Identify which cell holds the provided text, then report its (X, Y) central coordinate. 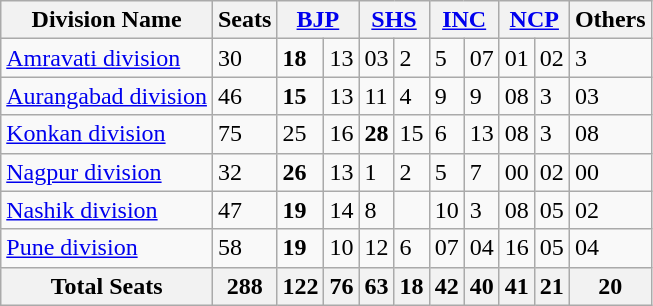
75 (244, 134)
Division Name (107, 20)
Nashik division (107, 210)
12 (376, 248)
32 (244, 172)
NCP (534, 20)
28 (376, 134)
Total Seats (107, 286)
21 (552, 286)
01 (516, 58)
25 (300, 134)
14 (342, 210)
20 (610, 286)
58 (244, 248)
288 (244, 286)
7 (482, 172)
47 (244, 210)
8 (376, 210)
40 (482, 286)
Konkan division (107, 134)
11 (376, 96)
30 (244, 58)
SHS (394, 20)
63 (376, 286)
4 (412, 96)
Nagpur division (107, 172)
INC (464, 20)
42 (446, 286)
26 (300, 172)
Pune division (107, 248)
122 (300, 286)
Amravati division (107, 58)
1 (376, 172)
41 (516, 286)
BJP (318, 20)
46 (244, 96)
Aurangabad division (107, 96)
Others (610, 20)
76 (342, 286)
Seats (244, 20)
